Capture the cell that displays the provided text and extract its (X, Y) central coordinate. 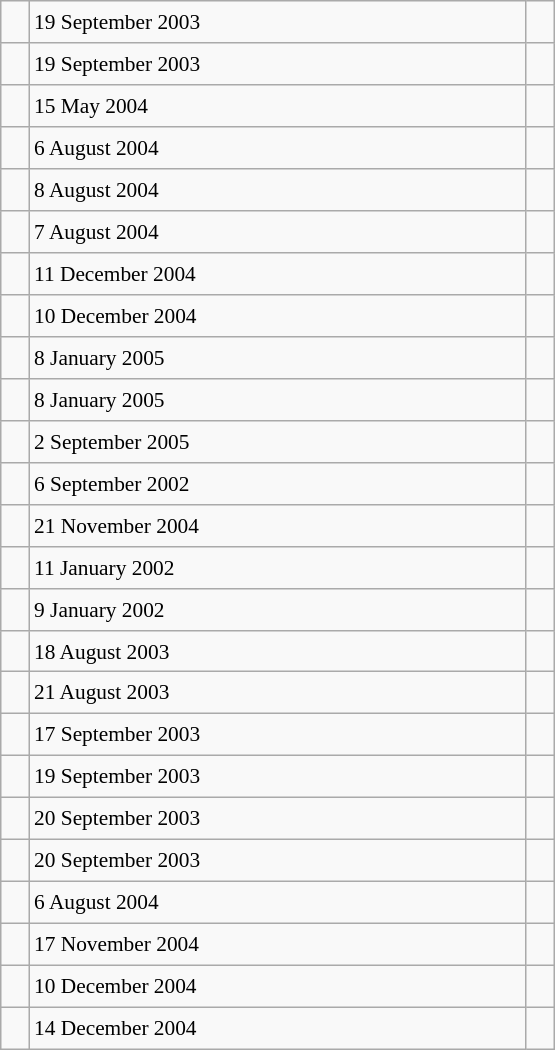
8 August 2004 (278, 190)
6 September 2002 (278, 483)
2 September 2005 (278, 441)
7 August 2004 (278, 232)
21 August 2003 (278, 693)
9 January 2002 (278, 609)
11 January 2002 (278, 567)
17 November 2004 (278, 945)
14 December 2004 (278, 1028)
17 September 2003 (278, 735)
11 December 2004 (278, 274)
21 November 2004 (278, 525)
18 August 2003 (278, 651)
15 May 2004 (278, 106)
